Pinpoint the cell where the given text exists, returning its (x, y) midpoint coordinate. 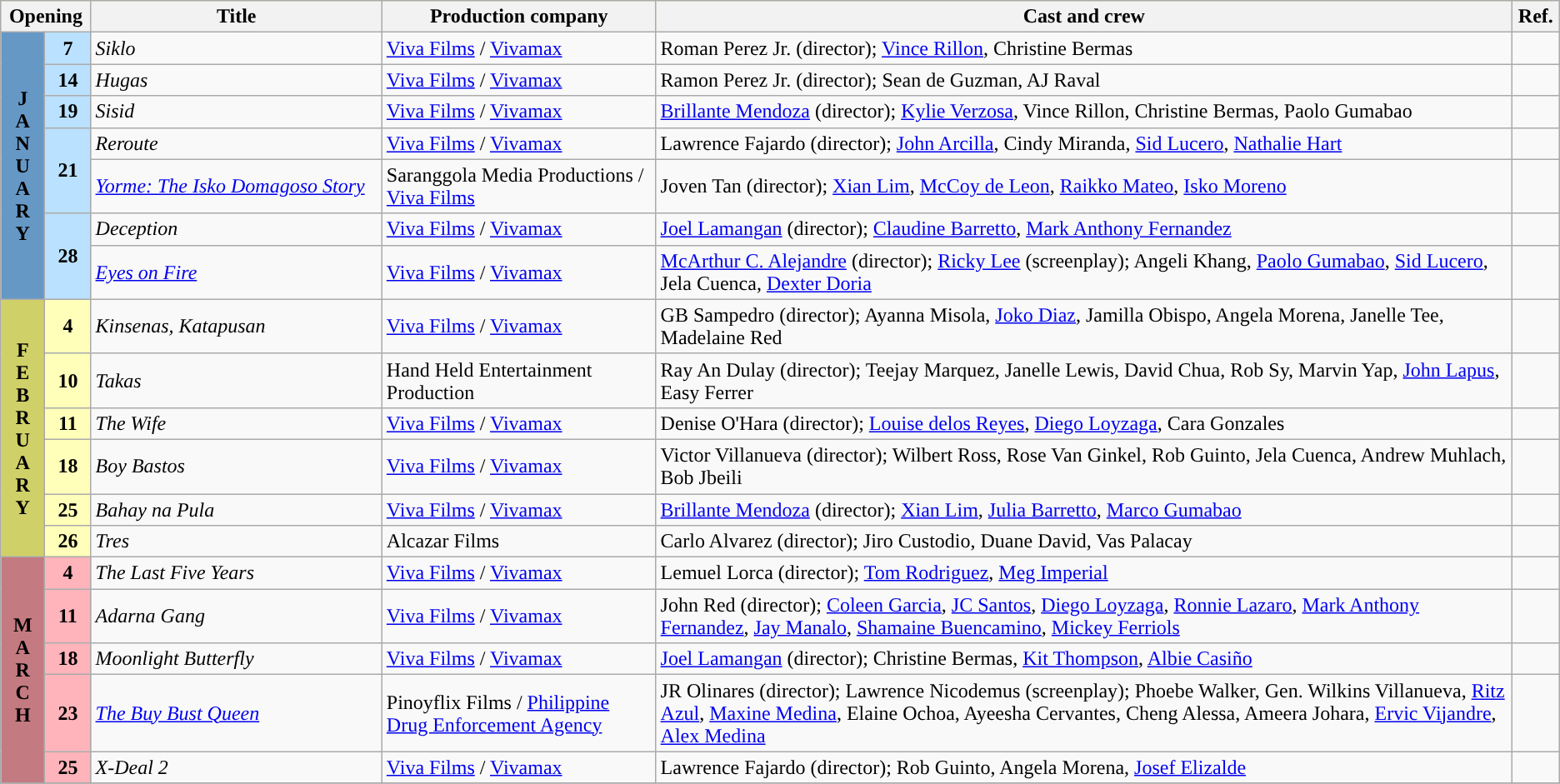
Boy Bastos (237, 467)
14 (68, 80)
Tres (237, 542)
Siklo (237, 48)
Lawrence Fajardo (director); John Arcilla, Cindy Miranda, Sid Lucero, Nathalie Hart (1083, 143)
JANUARY (23, 166)
Sisid (237, 112)
Adarna Gang (237, 617)
The Buy Bust Queen (237, 713)
Takas (237, 380)
Joel Lamangan (director); Claudine Barretto, Mark Anthony Fernandez (1083, 229)
Reroute (237, 143)
FEBRUARY (23, 428)
28 (68, 257)
Lawrence Fajardo (director); Rob Guinto, Angela Morena, Josef Elizalde (1083, 767)
Denise O'Hara (director); Louise delos Reyes, Diego Loyzaga, Cara Gonzales (1083, 423)
Brillante Mendoza (director); Kylie Verzosa, Vince Rillon, Christine Bermas, Paolo Gumabao (1083, 112)
Ramon Perez Jr. (director); Sean de Guzman, AJ Raval (1083, 80)
10 (68, 380)
Hand Held Entertainment Production (518, 380)
Ref. (1535, 17)
Cast and crew (1083, 17)
Lemuel Lorca (director); Tom Rodriguez, Meg Imperial (1083, 573)
Opening (46, 17)
Joven Tan (director); Xian Lim, McCoy de Leon, Raikko Mateo, Isko Moreno (1083, 187)
26 (68, 542)
21 (68, 170)
23 (68, 713)
Eyes on Fire (237, 272)
7 (68, 48)
McArthur C. Alejandre (director); Ricky Lee (screenplay); Angeli Khang, Paolo Gumabao, Sid Lucero, Jela Cuenca, Dexter Doria (1083, 272)
X-Deal 2 (237, 767)
Roman Perez Jr. (director); Vince Rillon, Christine Bermas (1083, 48)
Title (237, 17)
Moonlight Butterfly (237, 659)
Brillante Mendoza (director); Xian Lim, Julia Barretto, Marco Gumabao (1083, 509)
MARCH (23, 670)
Pinoyflix Films / Philippine Drug Enforcement Agency (518, 713)
Kinsenas, Katapusan (237, 327)
Ray An Dulay (director); Teejay Marquez, Janelle Lewis, David Chua, Rob Sy, Marvin Yap, John Lapus, Easy Ferrer (1083, 380)
The Wife (237, 423)
Victor Villanueva (director); Wilbert Ross, Rose Van Ginkel, Rob Guinto, Jela Cuenca, Andrew Muhlach, Bob Jbeili (1083, 467)
Carlo Alvarez (director); Jiro Custodio, Duane David, Vas Palacay (1083, 542)
Saranggola Media Productions / Viva Films (518, 187)
Alcazar Films (518, 542)
Production company (518, 17)
John Red (director); Coleen Garcia, JC Santos, Diego Loyzaga, Ronnie Lazaro, Mark Anthony Fernandez, Jay Manalo, Shamaine Buencamino, Mickey Ferriols (1083, 617)
Hugas (237, 80)
The Last Five Years (237, 573)
Deception (237, 229)
19 (68, 112)
Yorme: The Isko Domagoso Story (237, 187)
GB Sampedro (director); Ayanna Misola, Joko Diaz, Jamilla Obispo, Angela Morena, Janelle Tee, Madelaine Red (1083, 327)
Joel Lamangan (director); Christine Bermas, Kit Thompson, Albie Casiño (1083, 659)
Bahay na Pula (237, 509)
